Extract the [X, Y] coordinate from the center of the cell holding the provided text.  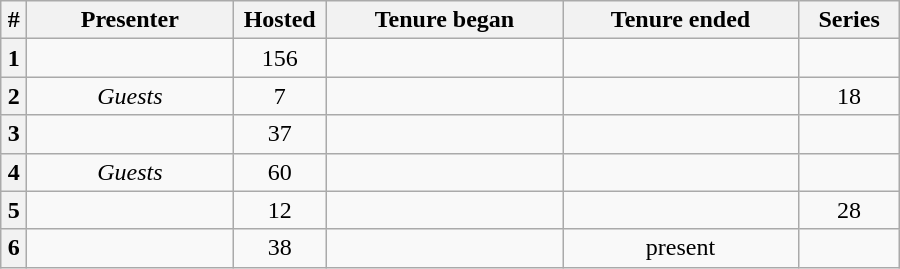
Series [850, 20]
6 [14, 248]
18 [850, 96]
38 [280, 248]
7 [280, 96]
4 [14, 172]
Tenure ended [680, 20]
156 [280, 58]
12 [280, 210]
2 [14, 96]
Presenter [130, 20]
3 [14, 134]
Tenure began [444, 20]
1 [14, 58]
28 [850, 210]
37 [280, 134]
present [680, 248]
Hosted [280, 20]
# [14, 20]
60 [280, 172]
5 [14, 210]
